Identify which cell holds the provided text, then report its [X, Y] central coordinate. 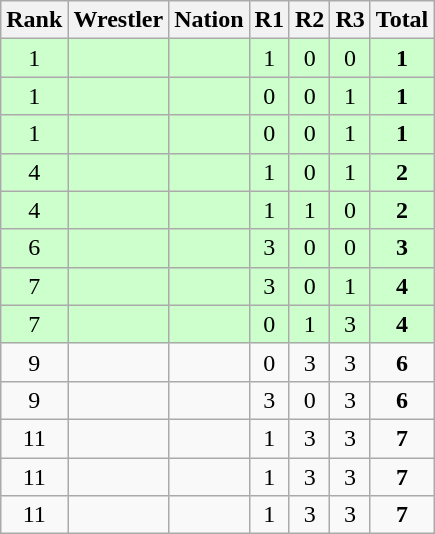
Nation [209, 20]
Total [402, 20]
Rank [34, 20]
R1 [269, 20]
Wrestler [118, 20]
R2 [309, 20]
R3 [350, 20]
